Scan for the cell matching the given text and deliver its [X, Y] coordinate at center. 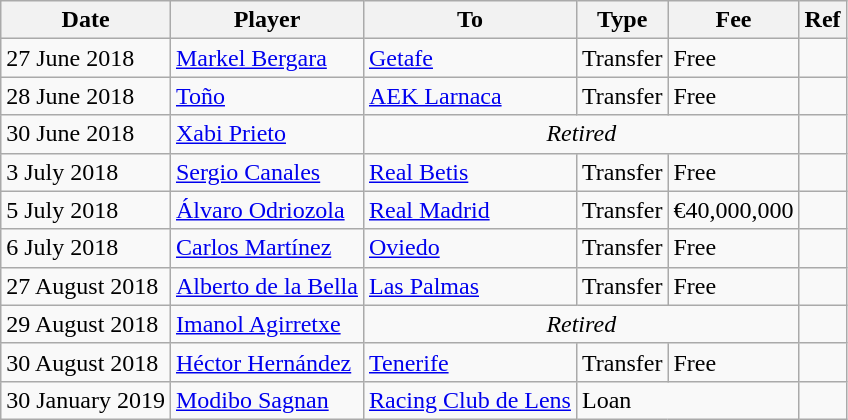
Type [622, 20]
Ref [822, 20]
Player [266, 20]
Modibo Sagnan [266, 400]
28 June 2018 [86, 96]
Carlos Martínez [266, 248]
30 January 2019 [86, 400]
Oviedo [470, 248]
Racing Club de Lens [470, 400]
6 July 2018 [86, 248]
Real Betis [470, 172]
Real Madrid [470, 210]
Imanol Agirretxe [266, 324]
Tenerife [470, 362]
Héctor Hernández [266, 362]
3 July 2018 [86, 172]
30 August 2018 [86, 362]
27 August 2018 [86, 286]
Getafe [470, 58]
Loan [688, 400]
Álvaro Odriozola [266, 210]
Markel Bergara [266, 58]
29 August 2018 [86, 324]
To [470, 20]
Date [86, 20]
AEK Larnaca [470, 96]
Las Palmas [470, 286]
Toño [266, 96]
Sergio Canales [266, 172]
30 June 2018 [86, 134]
Alberto de la Bella [266, 286]
Fee [734, 20]
€40,000,000 [734, 210]
27 June 2018 [86, 58]
Xabi Prieto [266, 134]
5 July 2018 [86, 210]
